Capture the cell that displays the provided text and extract its (x, y) central coordinate. 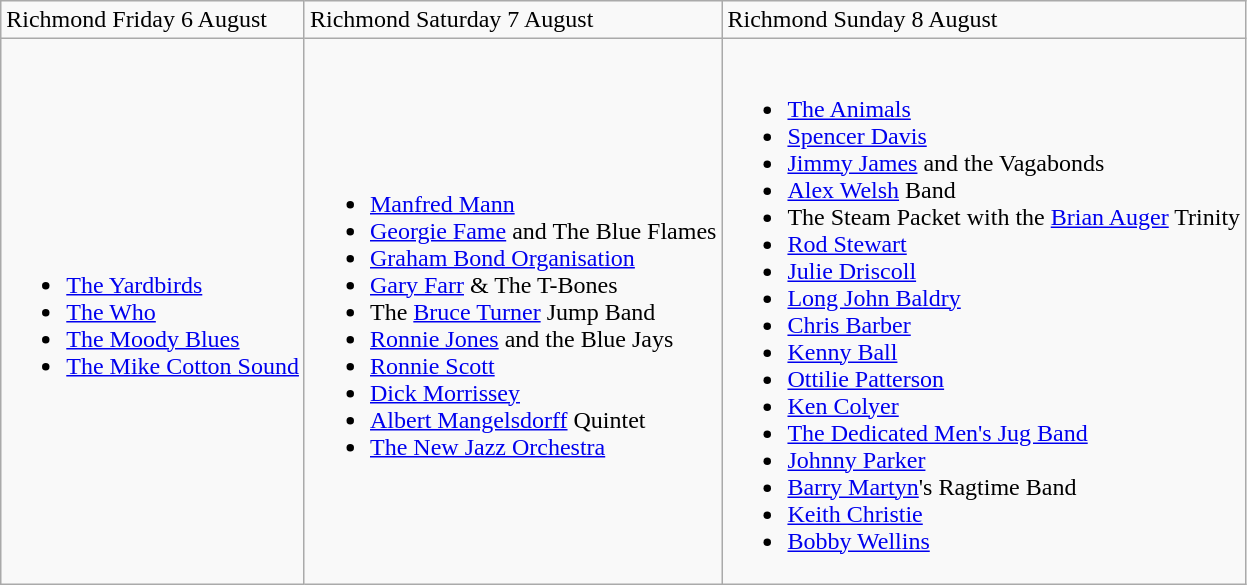
The YardbirdsThe WhoThe Moody BluesThe Mike Cotton Sound (153, 312)
Richmond Friday 6 August (153, 20)
Richmond Sunday 8 August (984, 20)
Richmond Saturday 7 August (512, 20)
